Find where the given text appears and provide that cell's center as [x, y] coordinate. 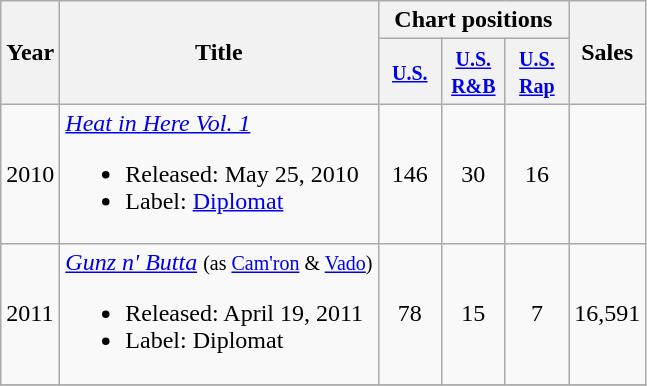
16,591 [608, 314]
30 [474, 174]
78 [410, 314]
U.S. R&B [474, 72]
Heat in Here Vol. 1Released: May 25, 2010Label: Diplomat [219, 174]
Sales [608, 52]
Gunz n' Butta (as Cam'ron & Vado)Released: April 19, 2011Label: Diplomat [219, 314]
2011 [30, 314]
Year [30, 52]
146 [410, 174]
7 [537, 314]
Chart positions [474, 20]
15 [474, 314]
Title [219, 52]
U.S. [410, 72]
U.S. Rap [537, 72]
2010 [30, 174]
16 [537, 174]
